Capture the cell that displays the provided text and extract its (x, y) central coordinate. 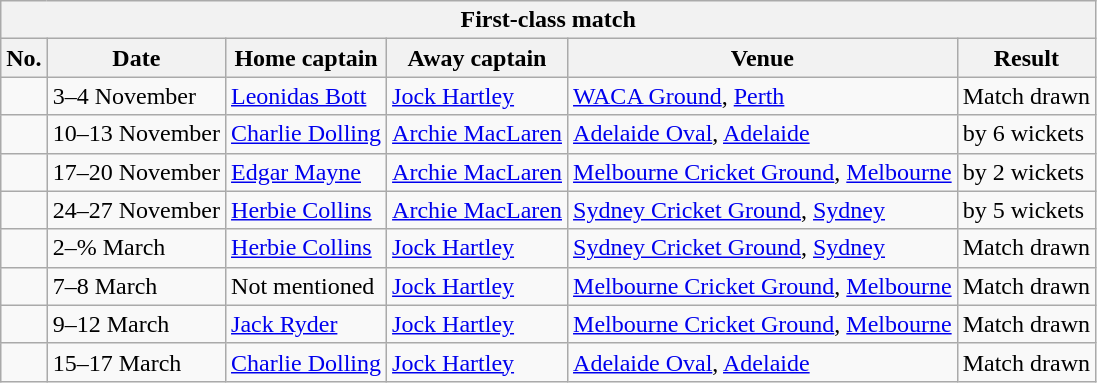
Venue (763, 58)
10–13 November (136, 134)
7–8 March (136, 286)
by 5 wickets (1026, 210)
Result (1026, 58)
by 6 wickets (1026, 134)
No. (24, 58)
Jack Ryder (306, 324)
First-class match (548, 20)
2–% March (136, 248)
Home captain (306, 58)
24–27 November (136, 210)
by 2 wickets (1026, 172)
Leonidas Bott (306, 96)
17–20 November (136, 172)
3–4 November (136, 96)
Not mentioned (306, 286)
15–17 March (136, 362)
Date (136, 58)
Edgar Mayne (306, 172)
9–12 March (136, 324)
Away captain (478, 58)
WACA Ground, Perth (763, 96)
